Pinpoint the cell where the given text exists, returning its (X, Y) midpoint coordinate. 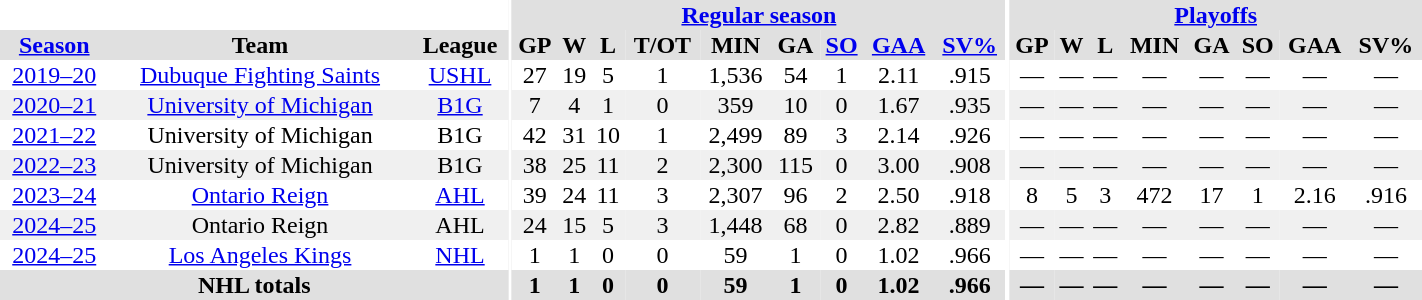
.915 (970, 75)
42 (534, 135)
.918 (970, 195)
.889 (970, 225)
2,300 (736, 165)
54 (796, 75)
115 (796, 165)
League (460, 45)
1,536 (736, 75)
472 (1154, 195)
2020–21 (54, 105)
2.82 (898, 225)
2022–23 (54, 165)
17 (1212, 195)
.935 (970, 105)
.916 (1386, 195)
.926 (970, 135)
2021–22 (54, 135)
2019–20 (54, 75)
Season (54, 45)
89 (796, 135)
7 (534, 105)
2,499 (736, 135)
2.16 (1315, 195)
1,448 (736, 225)
Los Angeles Kings (260, 255)
38 (534, 165)
8 (1032, 195)
31 (574, 135)
39 (534, 195)
NHL (460, 255)
27 (534, 75)
1.67 (898, 105)
Team (260, 45)
68 (796, 225)
3.00 (898, 165)
USHL (460, 75)
2,307 (736, 195)
2.50 (898, 195)
.908 (970, 165)
19 (574, 75)
25 (574, 165)
T/OT (662, 45)
2023–24 (54, 195)
15 (574, 225)
96 (796, 195)
NHL totals (254, 285)
Playoffs (1216, 15)
2.11 (898, 75)
2.14 (898, 135)
359 (736, 105)
4 (574, 105)
Regular season (758, 15)
Dubuque Fighting Saints (260, 75)
